Capture the cell that displays the provided text and extract its (x, y) central coordinate. 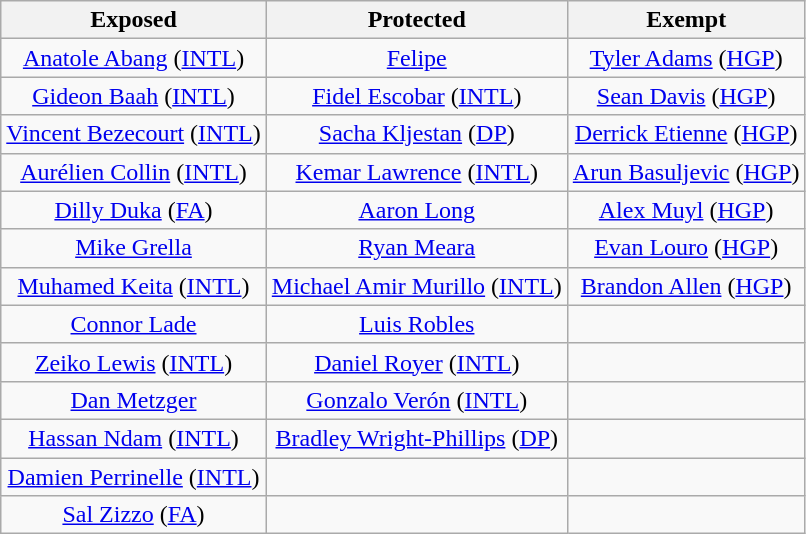
Ryan Meara (416, 248)
Dilly Duka (FA) (134, 210)
Derrick Etienne (HGP) (686, 134)
Gonzalo Verón (INTL) (416, 400)
Fidel Escobar (INTL) (416, 96)
Tyler Adams (HGP) (686, 58)
Kemar Lawrence (INTL) (416, 172)
Protected (416, 20)
Vincent Bezecourt (INTL) (134, 134)
Bradley Wright-Phillips (DP) (416, 438)
Sean Davis (HGP) (686, 96)
Alex Muyl (HGP) (686, 210)
Arun Basuljevic (HGP) (686, 172)
Sacha Kljestan (DP) (416, 134)
Daniel Royer (INTL) (416, 362)
Exempt (686, 20)
Hassan Ndam (INTL) (134, 438)
Exposed (134, 20)
Muhamed Keita (INTL) (134, 286)
Felipe (416, 58)
Aurélien Collin (INTL) (134, 172)
Mike Grella (134, 248)
Sal Zizzo (FA) (134, 515)
Anatole Abang (INTL) (134, 58)
Luis Robles (416, 324)
Connor Lade (134, 324)
Damien Perrinelle (INTL) (134, 477)
Michael Amir Murillo (INTL) (416, 286)
Evan Louro (HGP) (686, 248)
Dan Metzger (134, 400)
Zeiko Lewis (INTL) (134, 362)
Gideon Baah (INTL) (134, 96)
Aaron Long (416, 210)
Brandon Allen (HGP) (686, 286)
